From the cell containing the given text, extract its center point as (X, Y) coordinate. 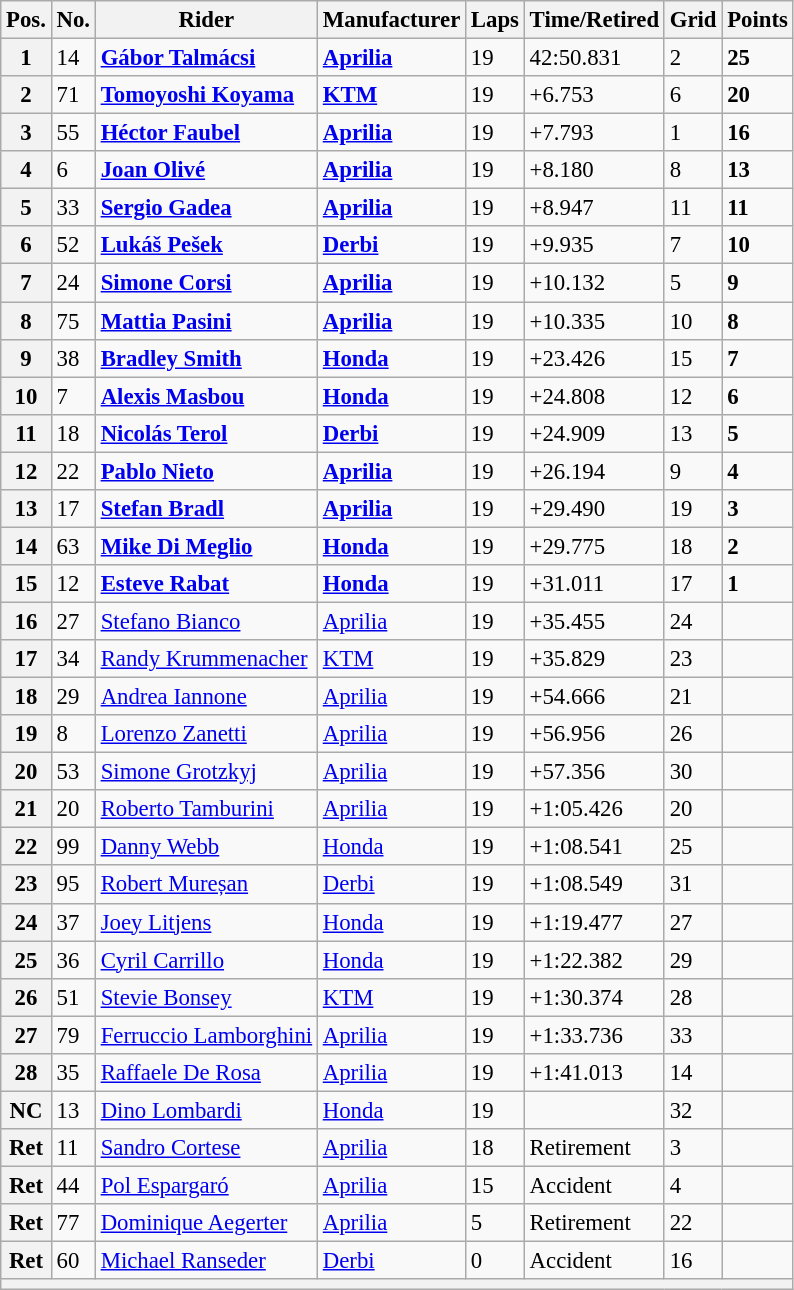
32 (692, 1110)
+1:05.426 (594, 809)
+1:19.477 (594, 922)
Esteve Rabat (206, 584)
79 (73, 1035)
Lorenzo Zanetti (206, 734)
+29.775 (594, 546)
Sandro Cortese (206, 1148)
+10.335 (594, 321)
30 (692, 772)
Bradley Smith (206, 358)
Simone Corsi (206, 283)
Rider (206, 20)
51 (73, 997)
+56.956 (594, 734)
+1:22.382 (594, 960)
99 (73, 847)
Laps (496, 20)
95 (73, 885)
Stefano Bianco (206, 621)
+57.356 (594, 772)
Roberto Tamburini (206, 809)
Mattia Pasini (206, 321)
+26.194 (594, 471)
Robert Mureșan (206, 885)
+29.490 (594, 509)
Joey Litjens (206, 922)
52 (73, 245)
35 (73, 1073)
Manufacturer (391, 20)
63 (73, 546)
Danny Webb (206, 847)
Dino Lombardi (206, 1110)
Ferruccio Lamborghini (206, 1035)
60 (73, 1261)
No. (73, 20)
36 (73, 960)
Andrea Iannone (206, 697)
Pol Espargaró (206, 1185)
Grid (692, 20)
Stefan Bradl (206, 509)
53 (73, 772)
+1:41.013 (594, 1073)
42:50.831 (594, 58)
71 (73, 95)
+24.808 (594, 396)
Gábor Talmácsi (206, 58)
+1:08.541 (594, 847)
Dominique Aegerter (206, 1223)
Tomoyoshi Koyama (206, 95)
+8.947 (594, 208)
55 (73, 133)
Stevie Bonsey (206, 997)
Time/Retired (594, 20)
+54.666 (594, 697)
44 (73, 1185)
+6.753 (594, 95)
0 (496, 1261)
+35.829 (594, 659)
+35.455 (594, 621)
NC (26, 1110)
+10.132 (594, 283)
Héctor Faubel (206, 133)
Simone Grotzkyj (206, 772)
Lukáš Pešek (206, 245)
Sergio Gadea (206, 208)
Michael Ranseder (206, 1261)
+23.426 (594, 358)
Mike Di Meglio (206, 546)
+1:30.374 (594, 997)
31 (692, 885)
Pablo Nieto (206, 471)
+8.180 (594, 170)
38 (73, 358)
Raffaele De Rosa (206, 1073)
+1:08.549 (594, 885)
34 (73, 659)
Pos. (26, 20)
Cyril Carrillo (206, 960)
+9.935 (594, 245)
Points (758, 20)
Alexis Masbou (206, 396)
75 (73, 321)
37 (73, 922)
+31.011 (594, 584)
+1:33.736 (594, 1035)
Joan Olivé (206, 170)
+24.909 (594, 433)
Nicolás Terol (206, 433)
77 (73, 1223)
Randy Krummenacher (206, 659)
+7.793 (594, 133)
